Scan for the cell matching the given text and deliver its (x, y) coordinate at center. 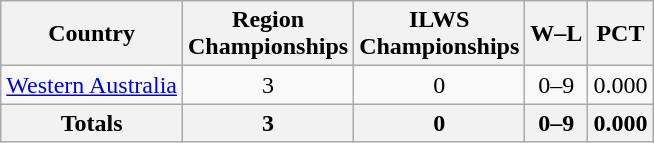
ILWSChampionships (440, 34)
PCT (620, 34)
W–L (556, 34)
Western Australia (92, 85)
RegionChampionships (268, 34)
Totals (92, 123)
Country (92, 34)
